Determine the [X, Y] coordinate at the center of the cell enclosing the given text.  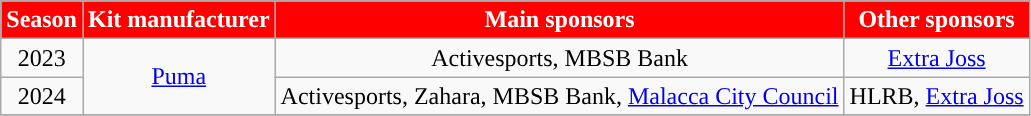
Main sponsors [560, 20]
Puma [178, 77]
2024 [42, 96]
Season [42, 20]
HLRB, Extra Joss [936, 96]
Kit manufacturer [178, 20]
Activesports, Zahara, MBSB Bank, Malacca City Council [560, 96]
Other sponsors [936, 20]
Extra Joss [936, 58]
2023 [42, 58]
Activesports, MBSB Bank [560, 58]
